Output the [x, y] coordinate of the center of the cell containing the given text.  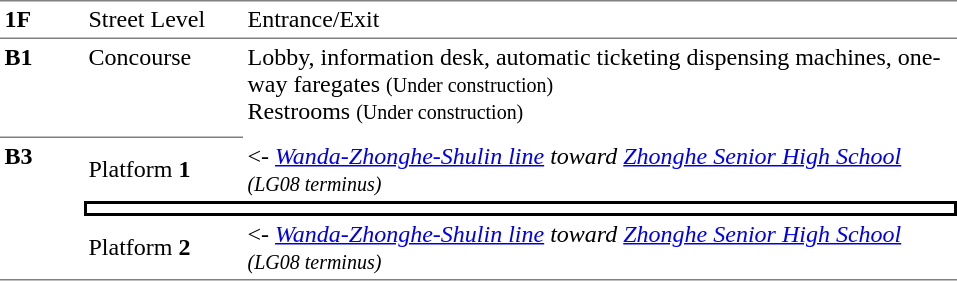
B1 [42, 88]
Platform 2 [164, 248]
B3 [42, 209]
1F [42, 20]
Concourse [164, 88]
Street Level [164, 20]
Entrance/Exit [600, 20]
Platform 1 [164, 170]
Lobby, information desk, automatic ticketing dispensing machines, one-way faregates (Under construction)Restrooms (Under construction) [600, 84]
